Return the (x, y) coordinate for the center point of the cell that contains the specified text.  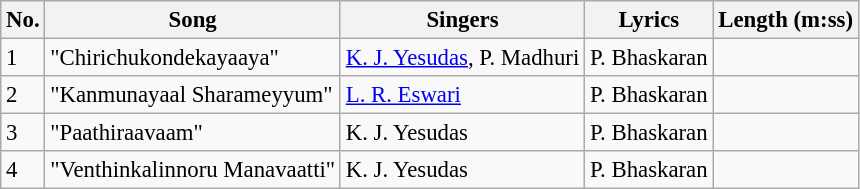
No. (23, 20)
1 (23, 58)
Lyrics (649, 20)
"Paathiraavaam" (193, 133)
2 (23, 95)
4 (23, 170)
Length (m:ss) (786, 20)
Singers (462, 20)
L. R. Eswari (462, 95)
"Chirichukondekayaaya" (193, 58)
3 (23, 133)
Song (193, 20)
"Venthinkalinnoru Manavaatti" (193, 170)
K. J. Yesudas, P. Madhuri (462, 58)
"Kanmunayaal Sharameyyum" (193, 95)
